Extract the [X, Y] coordinate from the center of the cell holding the provided text.  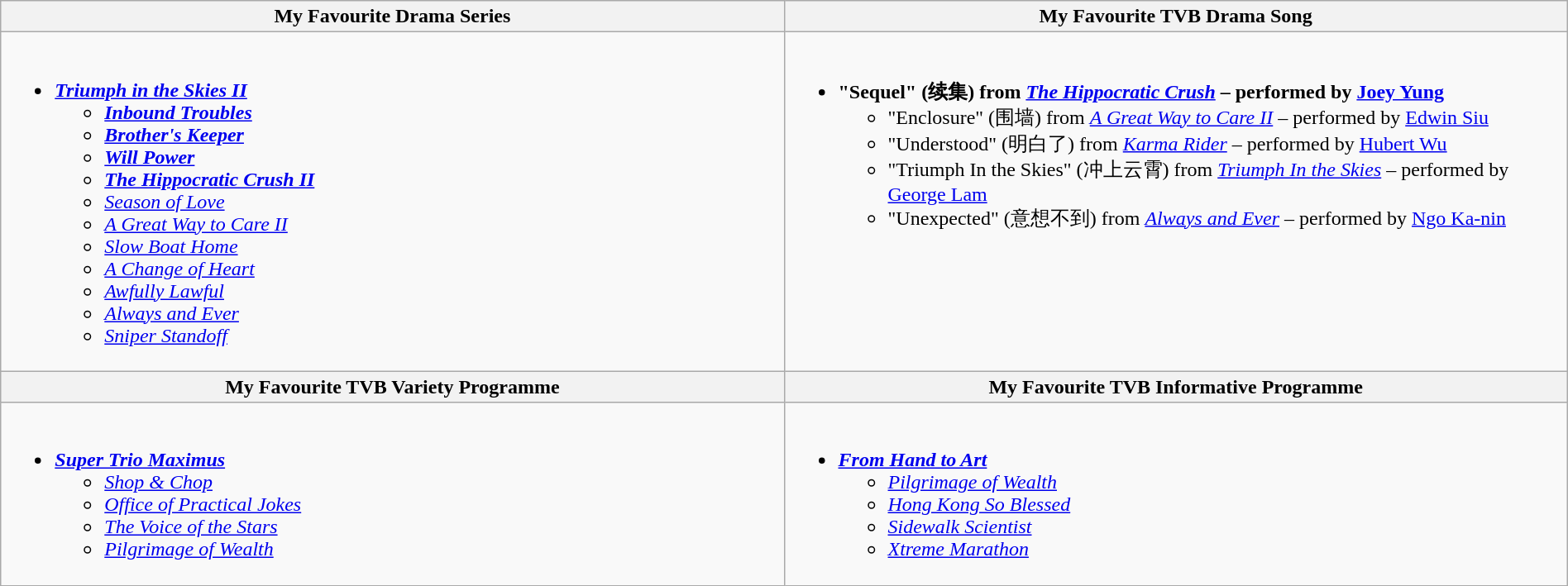
My Favourite TVB Drama Song [1176, 17]
My Favourite Drama Series [392, 17]
From Hand to ArtPilgrimage of WealthHong Kong So BlessedSidewalk ScientistXtreme Marathon [1176, 494]
My Favourite TVB Variety Programme [392, 387]
Super Trio MaximusShop & ChopOffice of Practical JokesThe Voice of the StarsPilgrimage of Wealth [392, 494]
My Favourite TVB Informative Programme [1176, 387]
